Return [X, Y] of the center of cell containing provided text 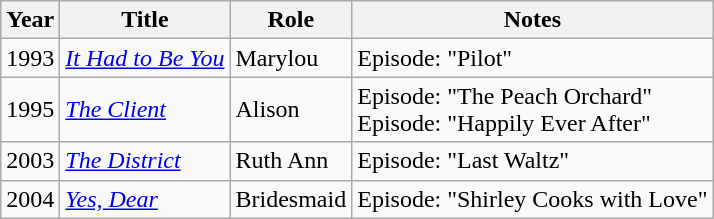
1993 [30, 58]
Alison [291, 110]
Episode: "The Peach Orchard"Episode: "Happily Ever After" [532, 110]
Bridesmaid [291, 199]
Marylou [291, 58]
Title [145, 20]
2003 [30, 161]
2004 [30, 199]
Episode: "Shirley Cooks with Love" [532, 199]
Episode: "Last Waltz" [532, 161]
The District [145, 161]
It Had to Be You [145, 58]
Notes [532, 20]
Year [30, 20]
The Client [145, 110]
1995 [30, 110]
Episode: "Pilot" [532, 58]
Role [291, 20]
Yes, Dear [145, 199]
Ruth Ann [291, 161]
